Provide the [X, Y] coordinate of the cell's center where the given text is located.  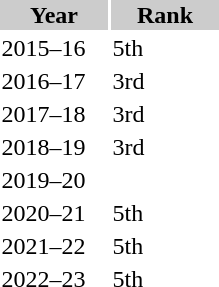
2017–18 [54, 114]
2021–22 [54, 246]
2018–19 [54, 147]
2019–20 [54, 180]
Year [54, 15]
2015–16 [54, 48]
2020–21 [54, 213]
2016–17 [54, 81]
Rank [165, 15]
